Return [X, Y] of the center of cell containing provided text 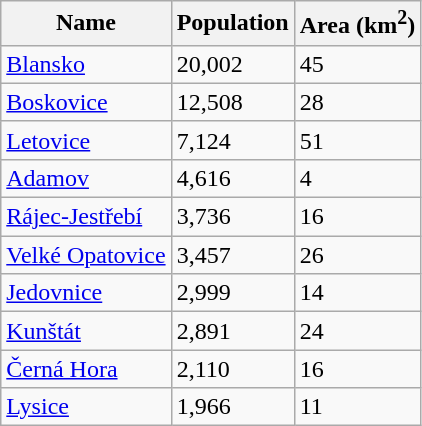
26 [358, 255]
Jedovnice [86, 293]
2,999 [232, 293]
3,457 [232, 255]
Černá Hora [86, 369]
12,508 [232, 102]
11 [358, 407]
Letovice [86, 140]
Boskovice [86, 102]
20,002 [232, 64]
Population [232, 24]
Area (km2) [358, 24]
51 [358, 140]
Blansko [86, 64]
24 [358, 331]
4,616 [232, 178]
7,124 [232, 140]
Lysice [86, 407]
2,110 [232, 369]
Name [86, 24]
14 [358, 293]
45 [358, 64]
Rájec-Jestřebí [86, 217]
Kunštát [86, 331]
Adamov [86, 178]
3,736 [232, 217]
1,966 [232, 407]
Velké Opatovice [86, 255]
2,891 [232, 331]
4 [358, 178]
28 [358, 102]
